Return (X, Y) of the center of cell containing provided text 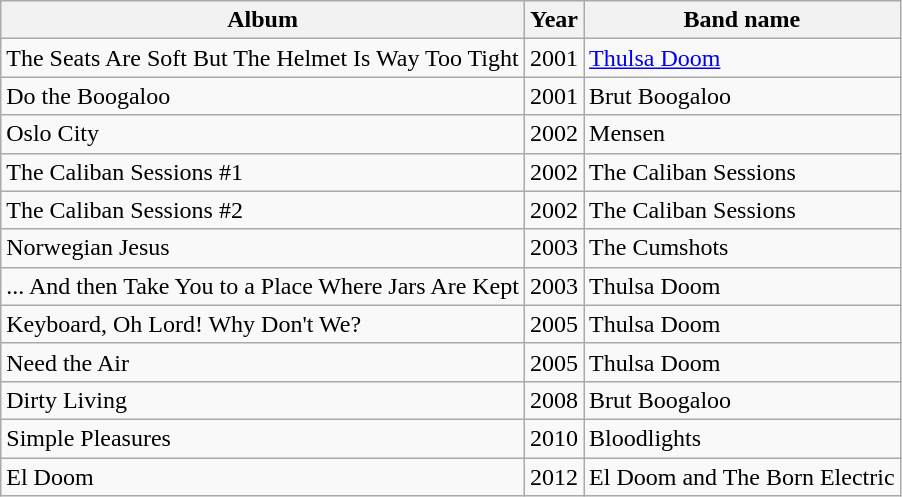
Simple Pleasures (263, 438)
Band name (742, 20)
Keyboard, Oh Lord! Why Don't We? (263, 324)
Oslo City (263, 134)
The Cumshots (742, 248)
Do the Boogaloo (263, 96)
Dirty Living (263, 400)
El Doom and The Born Electric (742, 477)
Norwegian Jesus (263, 248)
2012 (554, 477)
Bloodlights (742, 438)
... And then Take You to a Place Where Jars Are Kept (263, 286)
The Seats Are Soft But The Helmet Is Way Too Tight (263, 58)
The Caliban Sessions #2 (263, 210)
Need the Air (263, 362)
Album (263, 20)
El Doom (263, 477)
The Caliban Sessions #1 (263, 172)
Year (554, 20)
2010 (554, 438)
2008 (554, 400)
Mensen (742, 134)
